Detect which cell encompasses the target text, then output its [x, y] center coordinate. 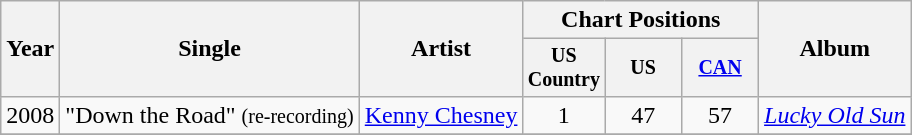
Single [210, 49]
Chart Positions [641, 20]
US [644, 68]
2008 [30, 115]
Kenny Chesney [441, 115]
"Down the Road" (re-recording) [210, 115]
Year [30, 49]
CAN [720, 68]
Lucky Old Sun [835, 115]
1 [564, 115]
47 [644, 115]
Artist [441, 49]
Album [835, 49]
57 [720, 115]
US Country [564, 68]
